Determine the [x, y] coordinate at the center of the cell enclosing the given text.  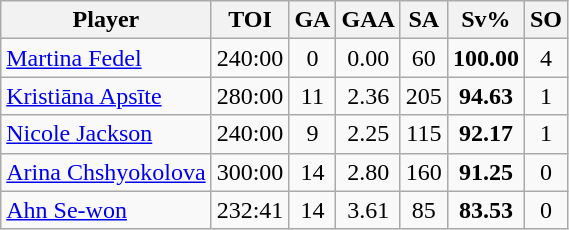
94.63 [486, 96]
232:41 [250, 210]
Kristiāna Apsīte [106, 96]
0.00 [368, 58]
Sv% [486, 20]
83.53 [486, 210]
2.36 [368, 96]
SO [546, 20]
Nicole Jackson [106, 134]
160 [424, 172]
GAA [368, 20]
4 [546, 58]
Arina Chshyokolova [106, 172]
Player [106, 20]
GA [312, 20]
92.17 [486, 134]
TOI [250, 20]
11 [312, 96]
2.25 [368, 134]
280:00 [250, 96]
91.25 [486, 172]
205 [424, 96]
60 [424, 58]
9 [312, 134]
Martina Fedel [106, 58]
Ahn Se-won [106, 210]
85 [424, 210]
2.80 [368, 172]
115 [424, 134]
100.00 [486, 58]
3.61 [368, 210]
300:00 [250, 172]
SA [424, 20]
